For the text-containing cell, return its midpoint in [x, y] coordinate format. 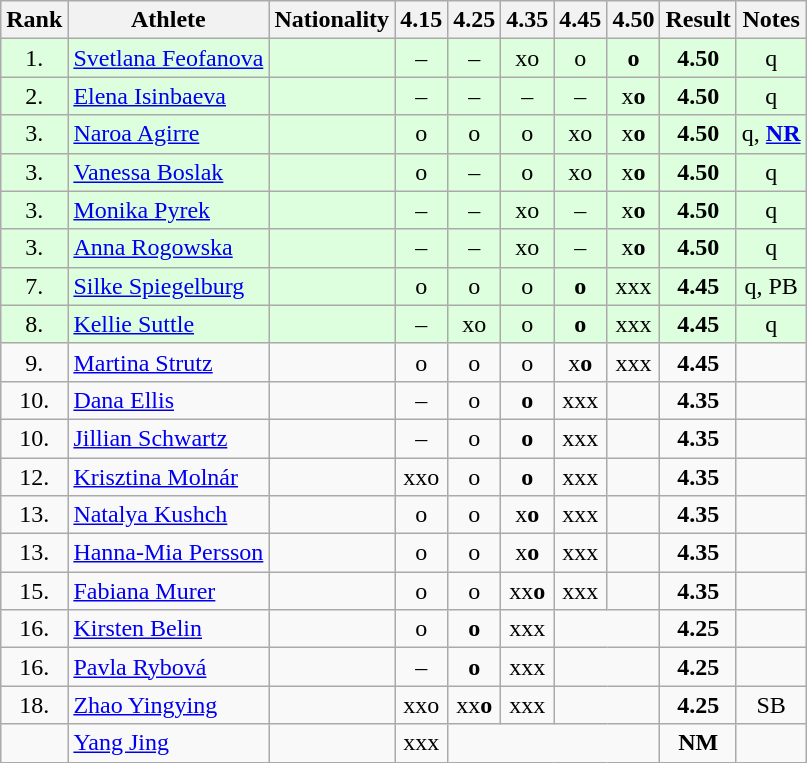
SB [771, 705]
Result [698, 20]
Hanna-Mia Persson [168, 553]
2. [34, 96]
15. [34, 591]
Kirsten Belin [168, 629]
Naroa Agirre [168, 134]
12. [34, 477]
Natalya Kushch [168, 515]
Rank [34, 20]
q, NR [771, 134]
9. [34, 362]
Jillian Schwartz [168, 438]
Martina Strutz [168, 362]
Elena Isinbaeva [168, 96]
Dana Ellis [168, 400]
Vanessa Boslak [168, 172]
Zhao Yingying [168, 705]
1. [34, 58]
Anna Rogowska [168, 248]
Svetlana Feofanova [168, 58]
Monika Pyrek [168, 210]
Krisztina Molnár [168, 477]
Yang Jing [168, 743]
q, PB [771, 286]
Kellie Suttle [168, 324]
Fabiana Murer [168, 591]
18. [34, 705]
NM [698, 743]
7. [34, 286]
Notes [771, 20]
Athlete [168, 20]
Nationality [332, 20]
8. [34, 324]
4.15 [422, 20]
Silke Spiegelburg [168, 286]
Pavla Rybová [168, 667]
